Capture the cell that displays the provided text and extract its [x, y] central coordinate. 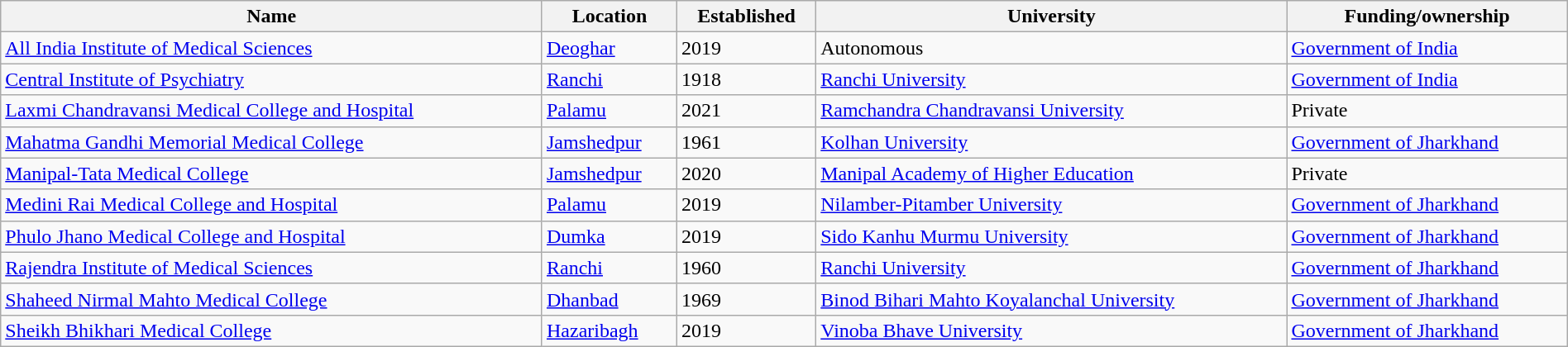
Kolhan University [1052, 142]
Name [271, 17]
Medini Rai Medical College and Hospital [271, 205]
Manipal-Tata Medical College [271, 173]
Dumka [609, 236]
Location [609, 17]
Deoghar [609, 48]
1960 [746, 268]
University [1052, 17]
Binod Bihari Mahto Koyalanchal University [1052, 299]
Phulo Jhano Medical College and Hospital [271, 236]
Central Institute of Psychiatry [271, 79]
Autonomous [1052, 48]
Sido Kanhu Murmu University [1052, 236]
Vinoba Bhave University [1052, 330]
Shaheed Nirmal Mahto Medical College [271, 299]
All India Institute of Medical Sciences [271, 48]
2020 [746, 173]
Sheikh Bhikhari Medical College [271, 330]
Nilamber-Pitamber University [1052, 205]
Established [746, 17]
2021 [746, 111]
Laxmi Chandravansi Medical College and Hospital [271, 111]
Funding/ownership [1427, 17]
1918 [746, 79]
Rajendra Institute of Medical Sciences [271, 268]
1961 [746, 142]
Dhanbad [609, 299]
Manipal Academy of Higher Education [1052, 173]
Hazaribagh [609, 330]
Mahatma Gandhi Memorial Medical College [271, 142]
1969 [746, 299]
Ramchandra Chandravansi University [1052, 111]
